Return (X, Y) of the center of cell containing provided text 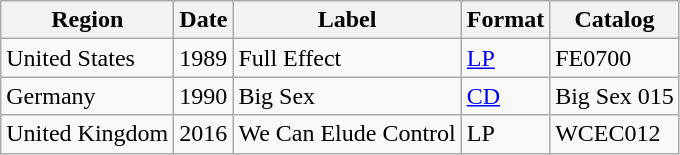
Big Sex 015 (615, 96)
Date (204, 20)
Full Effect (347, 58)
CD (505, 96)
2016 (204, 134)
Label (347, 20)
Format (505, 20)
We Can Elude Control (347, 134)
1989 (204, 58)
United States (88, 58)
WCEC012 (615, 134)
Germany (88, 96)
United Kingdom (88, 134)
1990 (204, 96)
Catalog (615, 20)
FE0700 (615, 58)
Big Sex (347, 96)
Region (88, 20)
